From the cell containing the given text, extract its center point as (x, y) coordinate. 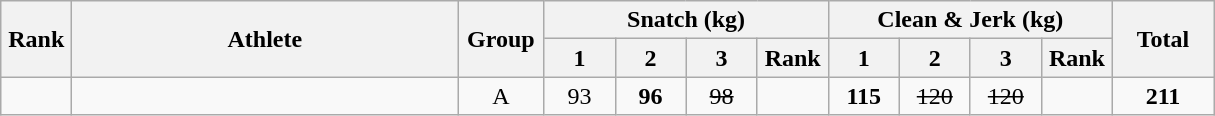
Clean & Jerk (kg) (970, 20)
96 (650, 96)
Group (501, 39)
98 (722, 96)
Total (1162, 39)
115 (864, 96)
93 (580, 96)
A (501, 96)
Athlete (265, 39)
211 (1162, 96)
Snatch (kg) (686, 20)
